Extract the [x, y] coordinate from the center of the cell holding the provided text.  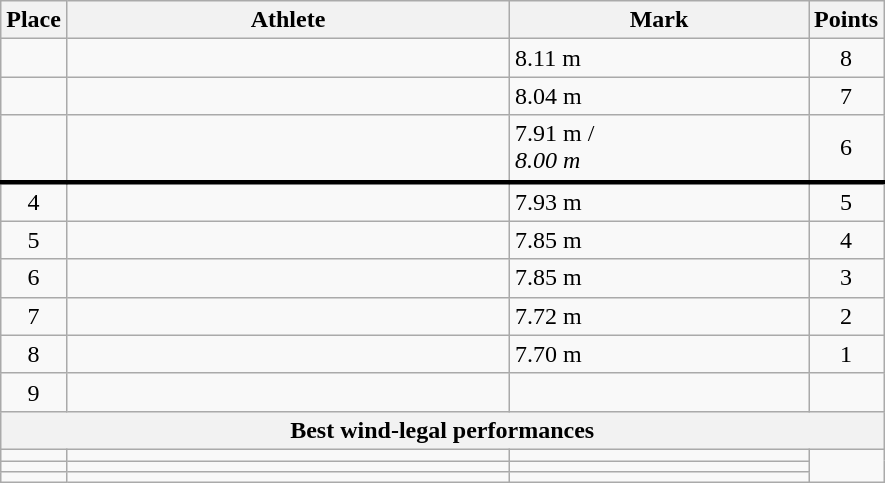
8.11 m [660, 58]
Points [846, 20]
8.04 m [660, 96]
9 [34, 392]
2 [846, 316]
Place [34, 20]
7.91 m /8.00 m [660, 148]
1 [846, 354]
Athlete [288, 20]
3 [846, 278]
7.70 m [660, 354]
7.72 m [660, 316]
7.93 m [660, 202]
Mark [660, 20]
Best wind-legal performances [442, 430]
